Determine the [X, Y] coordinate at the center of the cell enclosing the given text.  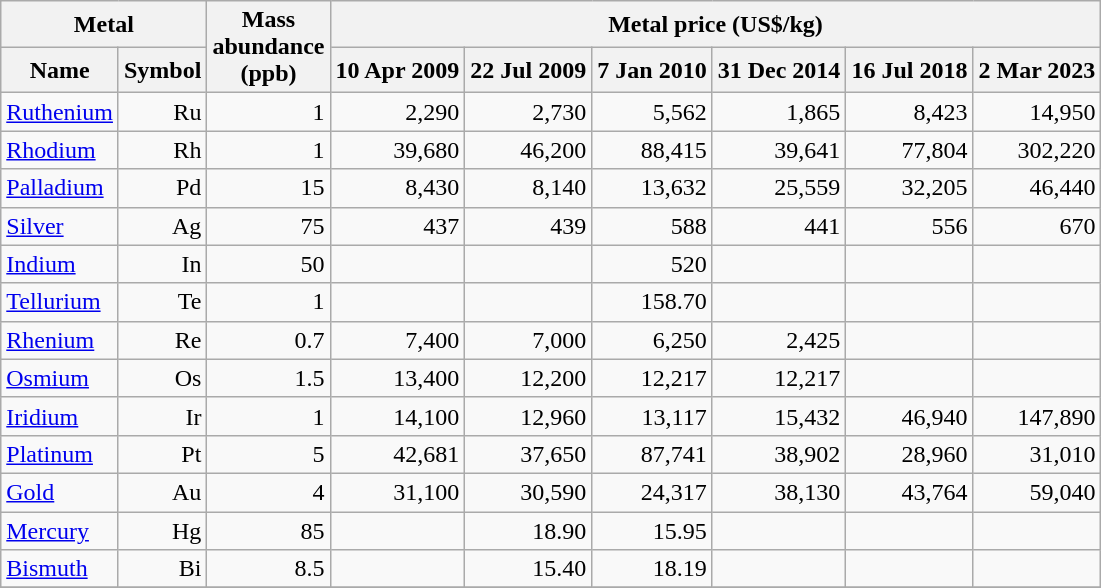
Ruthenium [60, 112]
670 [1037, 226]
14,950 [1037, 112]
Rhodium [60, 150]
7 Jan 2010 [652, 70]
556 [910, 226]
Hg [162, 531]
520 [652, 264]
5 [268, 454]
Massabundance(ppb) [268, 47]
2,290 [398, 112]
Re [162, 340]
1,865 [779, 112]
13,117 [652, 416]
31 Dec 2014 [779, 70]
75 [268, 226]
Ir [162, 416]
31,100 [398, 492]
Indium [60, 264]
In [162, 264]
15.40 [528, 569]
18.19 [652, 569]
Iridium [60, 416]
50 [268, 264]
13,400 [398, 378]
Bismuth [60, 569]
10 Apr 2009 [398, 70]
15 [268, 188]
5,562 [652, 112]
Rh [162, 150]
0.7 [268, 340]
28,960 [910, 454]
302,220 [1037, 150]
6,250 [652, 340]
Silver [60, 226]
14,100 [398, 416]
42,681 [398, 454]
441 [779, 226]
31,010 [1037, 454]
15.95 [652, 531]
8,423 [910, 112]
Os [162, 378]
85 [268, 531]
12,200 [528, 378]
Au [162, 492]
8,430 [398, 188]
15,432 [779, 416]
8.5 [268, 569]
8,140 [528, 188]
Bi [162, 569]
Osmium [60, 378]
32,205 [910, 188]
Pd [162, 188]
158.70 [652, 302]
22 Jul 2009 [528, 70]
2 Mar 2023 [1037, 70]
Name [60, 70]
2,425 [779, 340]
39,641 [779, 150]
38,130 [779, 492]
59,040 [1037, 492]
7,000 [528, 340]
88,415 [652, 150]
37,650 [528, 454]
46,200 [528, 150]
30,590 [528, 492]
16 Jul 2018 [910, 70]
25,559 [779, 188]
13,632 [652, 188]
38,902 [779, 454]
24,317 [652, 492]
77,804 [910, 150]
Symbol [162, 70]
Platinum [60, 454]
Tellurium [60, 302]
4 [268, 492]
39,680 [398, 150]
2,730 [528, 112]
Metal price (US$/kg) [716, 24]
Ag [162, 226]
87,741 [652, 454]
12,960 [528, 416]
Te [162, 302]
439 [528, 226]
Rhenium [60, 340]
46,440 [1037, 188]
7,400 [398, 340]
46,940 [910, 416]
Mercury [60, 531]
1.5 [268, 378]
Metal [104, 24]
147,890 [1037, 416]
43,764 [910, 492]
Gold [60, 492]
588 [652, 226]
18.90 [528, 531]
Pt [162, 454]
437 [398, 226]
Ru [162, 112]
Palladium [60, 188]
